Locate the cell with the specified text and output its [X, Y] center coordinate. 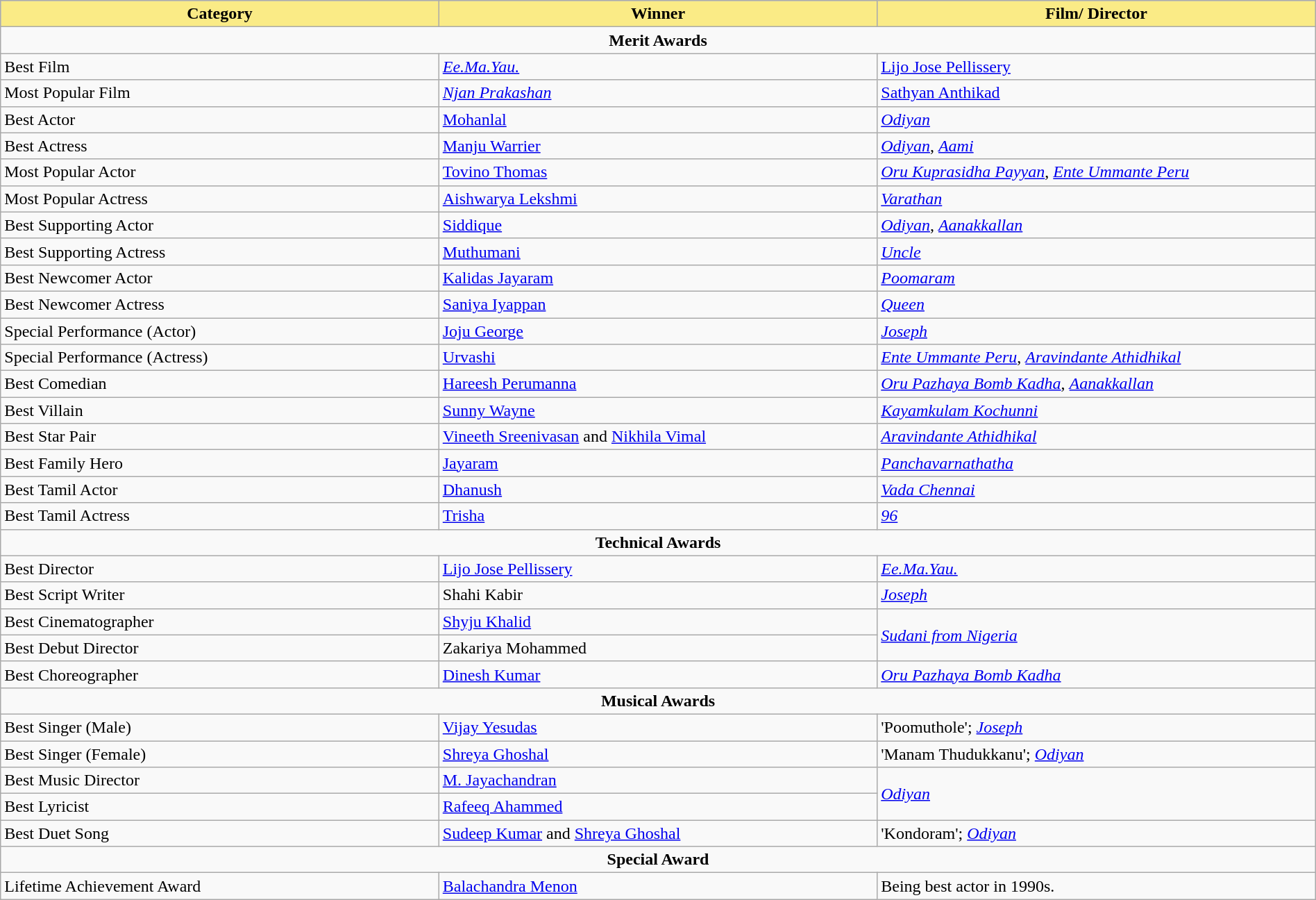
Tovino Thomas [658, 172]
Saniya Iyappan [658, 304]
Dinesh Kumar [658, 674]
Kayamkulam Kochunni [1097, 410]
Best Script Writer [220, 595]
Jayaram [658, 463]
Panchavarnathatha [1097, 463]
Best Director [220, 569]
Trisha [658, 516]
Aishwarya Lekshmi [658, 199]
Most Popular Actor [220, 172]
Technical Awards [658, 542]
Musical Awards [658, 701]
'Kondoram'; Odiyan [1097, 833]
Shyju Khalid [658, 622]
Best Music Director [220, 781]
Urvashi [658, 358]
Film/ Director [1097, 14]
Vijay Yesudas [658, 727]
Best Singer (Male) [220, 727]
Oru Pazhaya Bomb Kadha [1097, 674]
Winner [658, 14]
Queen [1097, 304]
Best Debut Director [220, 648]
Special Award [658, 860]
Best Duet Song [220, 833]
Hareesh Perumanna [658, 384]
Njan Prakashan [658, 93]
Odiyan, Aanakkallan [1097, 225]
Best Cinematographer [220, 622]
Vineeth Sreenivasan and Nikhila Vimal [658, 437]
Manju Warrier [658, 146]
Shreya Ghoshal [658, 753]
Best Actress [220, 146]
Best Tamil Actor [220, 490]
Best Tamil Actress [220, 516]
Best Choreographer [220, 674]
Most Popular Film [220, 93]
Sathyan Anthikad [1097, 93]
Dhanush [658, 490]
Special Performance (Actress) [220, 358]
Sudani from Nigeria [1097, 635]
Special Performance (Actor) [220, 331]
Kalidas Jayaram [658, 278]
Vada Chennai [1097, 490]
Oru Kuprasidha Payyan, Ente Ummante Peru [1097, 172]
Mohanlal [658, 119]
Sunny Wayne [658, 410]
Best Supporting Actress [220, 251]
Uncle [1097, 251]
Odiyan, Aami [1097, 146]
Category [220, 14]
'Poomuthole'; Joseph [1097, 727]
Most Popular Actress [220, 199]
Best Family Hero [220, 463]
Best Supporting Actor [220, 225]
Sudeep Kumar and Shreya Ghoshal [658, 833]
Varathan [1097, 199]
Aravindante Athidhikal [1097, 437]
Balachandra Menon [658, 886]
Joju George [658, 331]
Being best actor in 1990s. [1097, 886]
Best Comedian [220, 384]
Best Star Pair [220, 437]
Muthumani [658, 251]
M. Jayachandran [658, 781]
Zakariya Mohammed [658, 648]
Siddique [658, 225]
96 [1097, 516]
Best Singer (Female) [220, 753]
Shahi Kabir [658, 595]
Best Actor [220, 119]
Oru Pazhaya Bomb Kadha, Aanakkallan [1097, 384]
Best Newcomer Actor [220, 278]
Poomaram [1097, 278]
Rafeeq Ahammed [658, 807]
Best Lyricist [220, 807]
Lifetime Achievement Award [220, 886]
Best Newcomer Actress [220, 304]
Best Villain [220, 410]
'Manam Thudukkanu'; Odiyan [1097, 753]
Merit Awards [658, 40]
Ente Ummante Peru, Aravindante Athidhikal [1097, 358]
Best Film [220, 67]
